Output the (X, Y) coordinate of the center of the cell containing the given text.  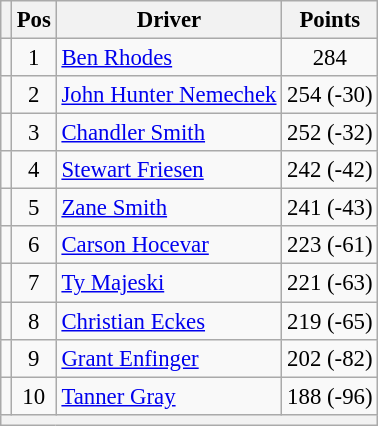
4 (34, 170)
John Hunter Nemechek (169, 95)
Zane Smith (169, 208)
202 (-82) (330, 358)
241 (-43) (330, 208)
Stewart Friesen (169, 170)
Grant Enfinger (169, 358)
2 (34, 95)
254 (-30) (330, 95)
Ben Rhodes (169, 58)
9 (34, 358)
3 (34, 133)
Chandler Smith (169, 133)
Pos (34, 20)
Christian Eckes (169, 321)
Ty Majeski (169, 283)
221 (-63) (330, 283)
1 (34, 58)
Tanner Gray (169, 396)
219 (-65) (330, 321)
Carson Hocevar (169, 245)
284 (330, 58)
5 (34, 208)
6 (34, 245)
8 (34, 321)
Points (330, 20)
Driver (169, 20)
252 (-32) (330, 133)
242 (-42) (330, 170)
7 (34, 283)
10 (34, 396)
188 (-96) (330, 396)
223 (-61) (330, 245)
